Determine the [X, Y] coordinate at the center of the cell enclosing the given text.  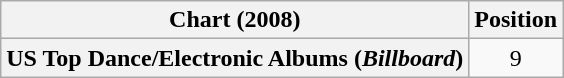
Chart (2008) [235, 20]
US Top Dance/Electronic Albums (Billboard) [235, 58]
9 [516, 58]
Position [516, 20]
